Identify which cell holds the provided text, then report its (X, Y) central coordinate. 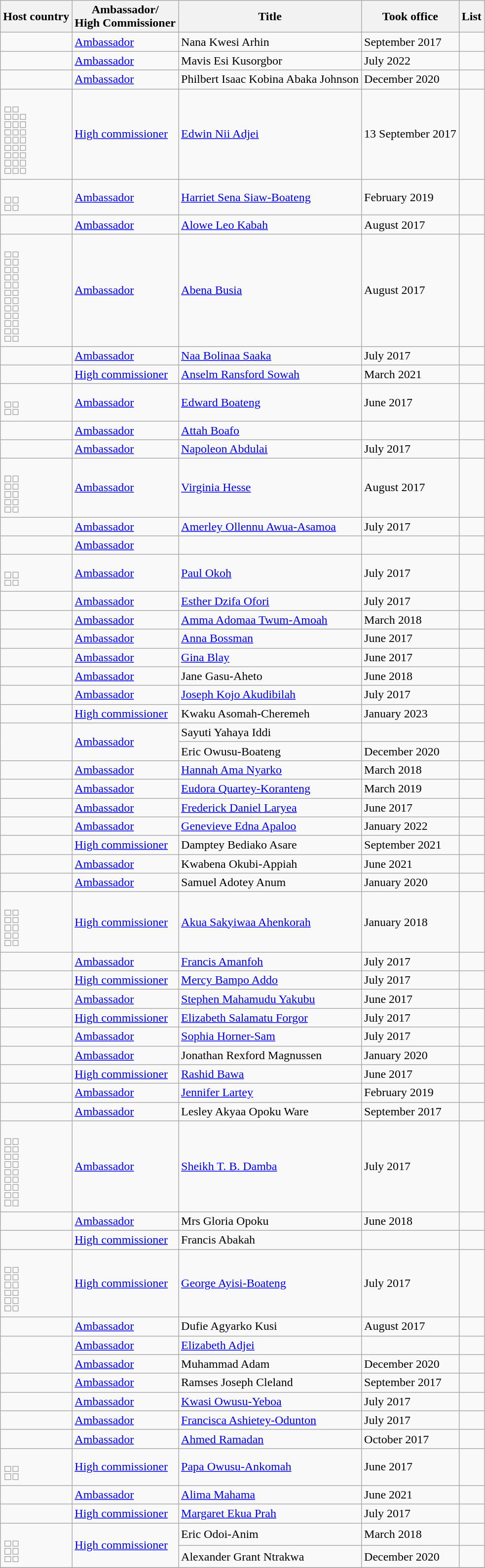
Margaret Ekua Prah (270, 1514)
September 2021 (410, 845)
Jonathan Rexford Magnussen (270, 1055)
Nana Kwesi Arhin (270, 42)
13 September 2017 (410, 134)
Gina Blay (270, 657)
Frederick Daniel Laryea (270, 807)
Damptey Bediako Asare (270, 845)
Alexander Grant Ntrakwa (270, 1556)
Mercy Bampo Addo (270, 980)
Genevieve Edna Apaloo (270, 826)
Eric Odoi-Anim (270, 1534)
Jane Gasu-Aheto (270, 676)
Elizabeth Adjei (270, 1345)
List (472, 17)
Attah Boafo (270, 430)
Kwabena Okubi-Appiah (270, 864)
Sheikh T. B. Damba (270, 1166)
October 2017 (410, 1439)
Joseph Kojo Akudibilah (270, 695)
Naa Bolinaa Saaka (270, 356)
Sophia Horner-Sam (270, 1036)
Abena Busia (270, 290)
Kwaku Asomah-Cheremeh (270, 713)
Elizabeth Salamatu Forgor (270, 1018)
Dufie Agyarko Kusi (270, 1326)
Alima Mahama (270, 1495)
Virginia Hesse (270, 488)
Host country (37, 17)
Edwin Nii Adjei (270, 134)
Akua Sakyiwaa Ahenkorah (270, 922)
Amerley Ollennu Awua-Asamoa (270, 526)
Lesley Akyaa Opoku Ware (270, 1111)
January 2022 (410, 826)
Hannah Ama Nyarko (270, 770)
Ahmed Ramadan (270, 1439)
March 2021 (410, 374)
Ambassador/High Commissioner (125, 17)
Mrs Gloria Opoku (270, 1221)
Alowe Leo Kabah (270, 224)
Anna Bossman (270, 639)
Anselm Ransford Sowah (270, 374)
Napoleon Abdulai (270, 449)
Kwasi Owusu-Yeboa (270, 1401)
Mavis Esi Kusorgbor (270, 61)
Stephen Mahamudu Yakubu (270, 999)
July 2022 (410, 61)
Harriet Sena Siaw-Boateng (270, 197)
Took office (410, 17)
Francisca Ashietey-Odunton (270, 1420)
Title (270, 17)
Esther Dzifa Ofori (270, 601)
Amma Adomaa Twum-Amoah (270, 620)
Eudora Quartey-Koranteng (270, 788)
Paul Okoh (270, 573)
Ramses Joseph Cleland (270, 1383)
Papa Owusu-Ankomah (270, 1466)
Samuel Adotey Anum (270, 883)
Jennifer Lartey (270, 1093)
Muhammad Adam (270, 1364)
Eric Owusu-Boateng (270, 751)
Francis Amanfoh (270, 962)
January 2018 (410, 922)
Sayuti Yahaya Iddi (270, 732)
George Ayisi-Boateng (270, 1283)
January 2023 (410, 713)
Edward Boateng (270, 402)
Philbert Isaac Kobina Abaka Johnson (270, 79)
March 2019 (410, 788)
Francis Abakah (270, 1240)
Rashid Bawa (270, 1074)
